Capture the cell that displays the provided text and extract its [x, y] central coordinate. 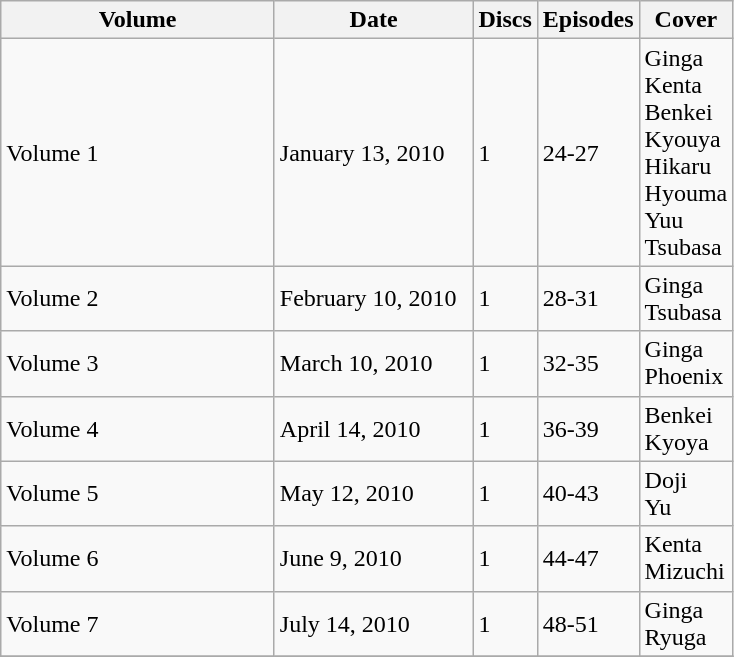
Episodes [588, 20]
March 10, 2010 [374, 364]
28-31 [588, 298]
24-27 [588, 152]
DojiYu [686, 494]
40-43 [588, 494]
Volume 7 [138, 624]
Cover [686, 20]
48-51 [588, 624]
32-35 [588, 364]
36-39 [588, 428]
Volume 5 [138, 494]
GingaTsubasa [686, 298]
Volume 4 [138, 428]
Volume 6 [138, 558]
April 14, 2010 [374, 428]
February 10, 2010 [374, 298]
Volume 2 [138, 298]
July 14, 2010 [374, 624]
Volume 1 [138, 152]
Discs [505, 20]
44-47 [588, 558]
May 12, 2010 [374, 494]
GingaPhoenix [686, 364]
Date [374, 20]
GingaRyuga [686, 624]
BenkeiKyoya [686, 428]
KentaMizuchi [686, 558]
GingaKentaBenkeiKyouyaHikaruHyoumaYuuTsubasa [686, 152]
June 9, 2010 [374, 558]
Volume 3 [138, 364]
January 13, 2010 [374, 152]
Volume [138, 20]
